Search for the cell housing the specified text and yield its [x, y] center coordinate. 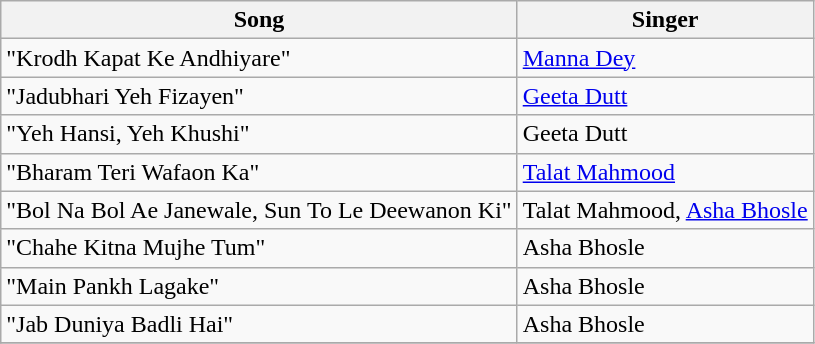
Manna Dey [665, 58]
"Main Pankh Lagake" [259, 286]
"Krodh Kapat Ke Andhiyare" [259, 58]
"Yeh Hansi, Yeh Khushi" [259, 134]
Singer [665, 20]
Talat Mahmood, Asha Bhosle [665, 210]
"Jab Duniya Badli Hai" [259, 324]
Song [259, 20]
"Bol Na Bol Ae Janewale, Sun To Le Deewanon Ki" [259, 210]
"Bharam Teri Wafaon Ka" [259, 172]
Talat Mahmood [665, 172]
"Chahe Kitna Mujhe Tum" [259, 248]
"Jadubhari Yeh Fizayen" [259, 96]
